Locate the cell with the specified text and output its (x, y) center coordinate. 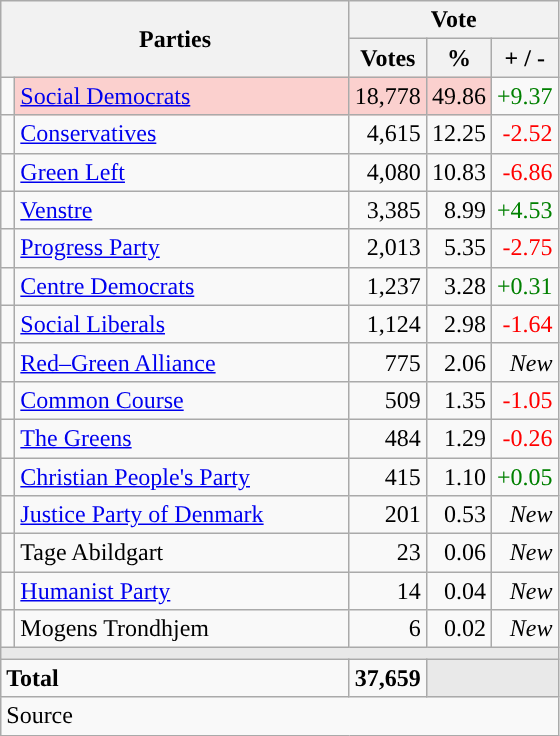
-1.05 (524, 400)
18,778 (388, 96)
5.35 (458, 248)
0.04 (458, 591)
-2.52 (524, 134)
+4.53 (524, 210)
2.06 (458, 362)
+9.37 (524, 96)
Parties (176, 39)
23 (388, 553)
1,237 (388, 286)
Christian People's Party (182, 477)
3.28 (458, 286)
1.10 (458, 477)
201 (388, 515)
Tage Abildgart (182, 553)
Justice Party of Denmark (182, 515)
Total (176, 678)
4,615 (388, 134)
Conservatives (182, 134)
Centre Democrats (182, 286)
+ / - (524, 58)
-1.64 (524, 324)
509 (388, 400)
14 (388, 591)
1,124 (388, 324)
-2.75 (524, 248)
484 (388, 438)
10.83 (458, 172)
Venstre (182, 210)
3,385 (388, 210)
37,659 (388, 678)
6 (388, 629)
Humanist Party (182, 591)
-6.86 (524, 172)
12.25 (458, 134)
Social Liberals (182, 324)
775 (388, 362)
8.99 (458, 210)
Votes (388, 58)
0.53 (458, 515)
2.98 (458, 324)
0.06 (458, 553)
Social Democrats (182, 96)
+0.05 (524, 477)
0.02 (458, 629)
1.35 (458, 400)
-0.26 (524, 438)
Common Course (182, 400)
Source (280, 716)
The Greens (182, 438)
4,080 (388, 172)
Red–Green Alliance (182, 362)
Progress Party (182, 248)
Vote (454, 20)
415 (388, 477)
+0.31 (524, 286)
2,013 (388, 248)
49.86 (458, 96)
1.29 (458, 438)
% (458, 58)
Mogens Trondhjem (182, 629)
Green Left (182, 172)
